Locate the cell with the specified text and output its [X, Y] center coordinate. 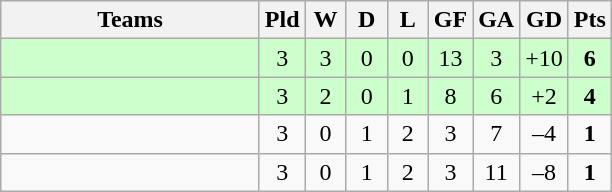
–8 [544, 172]
W [326, 20]
D [366, 20]
Pts [590, 20]
8 [450, 96]
+2 [544, 96]
Pld [282, 20]
GD [544, 20]
4 [590, 96]
7 [496, 134]
–4 [544, 134]
GA [496, 20]
11 [496, 172]
L [408, 20]
+10 [544, 58]
Teams [130, 20]
GF [450, 20]
13 [450, 58]
